Pinpoint the cell where the given text exists, returning its (X, Y) midpoint coordinate. 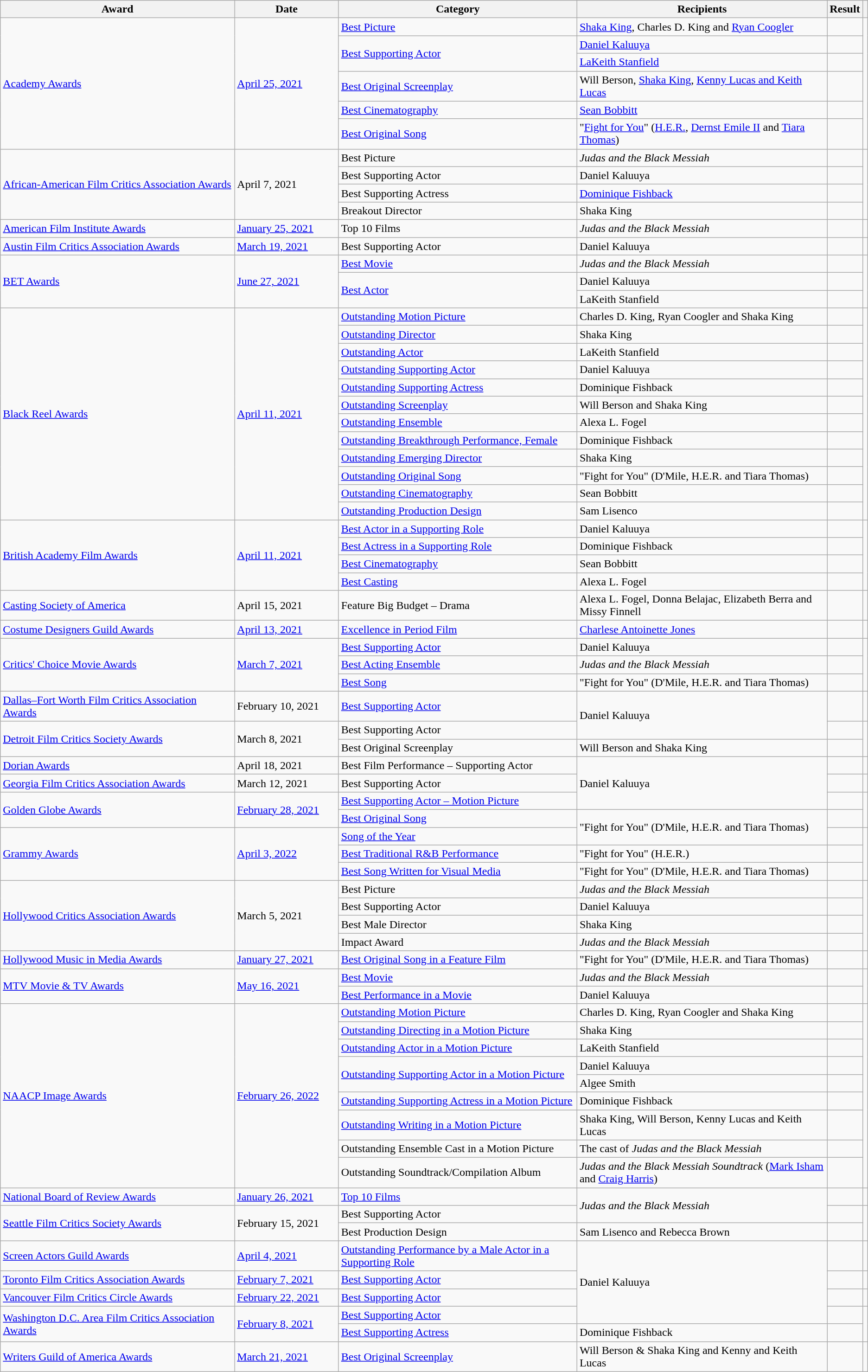
January 26, 2021 (287, 1197)
Impact Award (458, 942)
The cast of Judas and the Black Messiah (702, 1149)
Feature Big Budget – Drama (458, 606)
April 7, 2021 (287, 184)
Recipients (702, 9)
March 7, 2021 (287, 665)
Best Actor in a Supporting Role (458, 528)
Outstanding Director (458, 334)
Vancouver Film Critics Circle Awards (118, 1297)
Best Song Written for Visual Media (458, 872)
Best Actor (458, 290)
April 4, 2021 (287, 1256)
American Film Institute Awards (118, 228)
February 26, 2022 (287, 1096)
Screen Actors Guild Awards (118, 1256)
Best Supporting Actor – Motion Picture (458, 801)
MTV Movie & TV Awards (118, 986)
Best Film Performance – Supporting Actor (458, 765)
Will Berson & Shaka King and Kenny and Keith Lucas (702, 1356)
Best Traditional R&B Performance (458, 854)
Sam Lisenco (702, 511)
Critics' Choice Movie Awards (118, 665)
Casting Society of America (118, 606)
BET Awards (118, 282)
March 19, 2021 (287, 246)
Outstanding Emerging Director (458, 458)
Outstanding Actor (458, 352)
"Fight for You" (H.E.R., Dernst Emile II and Tiara Thomas) (702, 134)
Best Original Song in a Feature Film (458, 960)
February 10, 2021 (287, 706)
Song of the Year (458, 836)
March 8, 2021 (287, 739)
Best Actress in a Supporting Role (458, 546)
June 27, 2021 (287, 282)
Dallas–Fort Worth Film Critics Association Awards (118, 706)
Best Song (458, 682)
Outstanding Supporting Actor in a Motion Picture (458, 1074)
February 28, 2021 (287, 809)
Best Male Director (458, 924)
Outstanding Actor in a Motion Picture (458, 1048)
Category (458, 9)
Outstanding Writing in a Motion Picture (458, 1124)
Outstanding Cinematography (458, 493)
Grammy Awards (118, 854)
African-American Film Critics Association Awards (118, 184)
Best Performance in a Movie (458, 995)
Hollywood Music in Media Awards (118, 960)
Dorian Awards (118, 765)
Toronto Film Critics Association Awards (118, 1280)
April 15, 2021 (287, 606)
"Fight for You" (H.E.R.) (702, 854)
Costume Designers Guild Awards (118, 629)
Outstanding Soundtrack/Compilation Album (458, 1173)
Golden Globe Awards (118, 809)
April 18, 2021 (287, 765)
Alexa L. Fogel, Donna Belajac, Elizabeth Berra and Missy Finnell (702, 606)
Shaka King, Charles D. King and Ryan Coogler (702, 27)
National Board of Review Awards (118, 1197)
Sam Lisenco and Rebecca Brown (702, 1232)
Charlese Antoinette Jones (702, 629)
Outstanding Performance by a Male Actor in a Supporting Role (458, 1256)
Outstanding Ensemble (458, 423)
Best Production Design (458, 1232)
Judas and the Black Messiah Soundtrack (Mark Isham and Craig Harris) (702, 1173)
Outstanding Directing in a Motion Picture (458, 1030)
Date (287, 9)
Breakout Director (458, 211)
Award (118, 9)
Outstanding Breakthrough Performance, Female (458, 440)
Outstanding Supporting Actress in a Motion Picture (458, 1101)
Algee Smith (702, 1083)
Outstanding Production Design (458, 511)
Writers Guild of America Awards (118, 1356)
January 27, 2021 (287, 960)
March 12, 2021 (287, 783)
British Academy Film Awards (118, 555)
Austin Film Critics Association Awards (118, 246)
Outstanding Supporting Actor (458, 370)
Outstanding Screenplay (458, 405)
April 25, 2021 (287, 83)
February 15, 2021 (287, 1223)
Will Berson, Shaka King, Kenny Lucas and Keith Lucas (702, 86)
Result (845, 9)
Best Acting Ensemble (458, 665)
NAACP Image Awards (118, 1096)
Georgia Film Critics Association Awards (118, 783)
April 13, 2021 (287, 629)
Excellence in Period Film (458, 629)
Hollywood Critics Association Awards (118, 916)
April 3, 2022 (287, 854)
Academy Awards (118, 83)
Best Casting (458, 582)
Outstanding Ensemble Cast in a Motion Picture (458, 1149)
February 7, 2021 (287, 1280)
January 25, 2021 (287, 228)
Washington D.C. Area Film Critics Association Awards (118, 1324)
March 5, 2021 (287, 916)
Shaka King, Will Berson, Kenny Lucas and Keith Lucas (702, 1124)
May 16, 2021 (287, 986)
March 21, 2021 (287, 1356)
Outstanding Supporting Actress (458, 387)
February 8, 2021 (287, 1324)
Seattle Film Critics Society Awards (118, 1223)
Detroit Film Critics Society Awards (118, 739)
Outstanding Original Song (458, 475)
February 22, 2021 (287, 1297)
Black Reel Awards (118, 414)
